Identify which cell holds the provided text, then report its (X, Y) central coordinate. 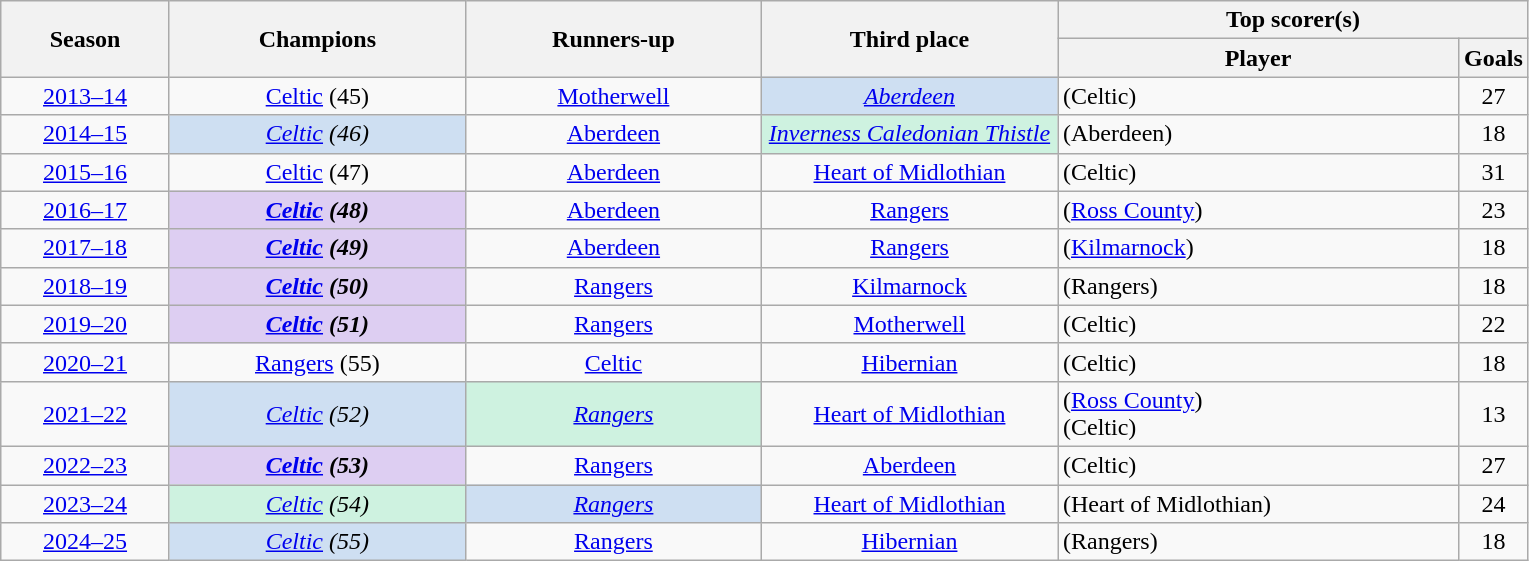
2022–23 (86, 465)
Rangers (55) (317, 362)
Inverness Caledonian Thistle (909, 134)
Runners-up (613, 39)
Goals (1494, 58)
(Ross County) (Celtic) (1258, 414)
Celtic (47) (317, 172)
2015–16 (86, 172)
Champions (317, 39)
Celtic (50) (317, 286)
2018–19 (86, 286)
Celtic (46) (317, 134)
Celtic (55) (317, 542)
31 (1494, 172)
2017–18 (86, 248)
2023–24 (86, 503)
13 (1494, 414)
Celtic (54) (317, 503)
24 (1494, 503)
2016–17 (86, 210)
2014–15 (86, 134)
Celtic (49) (317, 248)
Celtic (45) (317, 96)
Celtic (613, 362)
Top scorer(s) (1294, 20)
Celtic (51) (317, 324)
2013–14 (86, 96)
2024–25 (86, 542)
2021–22 (86, 414)
Celtic (48) (317, 210)
Celtic (52) (317, 414)
(Heart of Midlothian) (1258, 503)
2020–21 (86, 362)
Player (1258, 58)
Celtic (53) (317, 465)
Kilmarnock (909, 286)
Third place (909, 39)
Season (86, 39)
22 (1494, 324)
(Kilmarnock) (1258, 248)
23 (1494, 210)
2019–20 (86, 324)
(Ross County) (1258, 210)
(Aberdeen) (1258, 134)
